Extract the [X, Y] coordinate from the center of the cell holding the provided text.  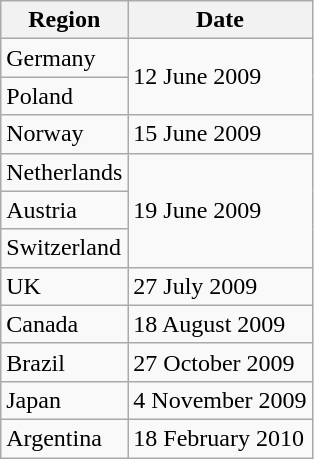
Netherlands [64, 172]
Poland [64, 96]
4 November 2009 [220, 400]
Argentina [64, 438]
Switzerland [64, 248]
Region [64, 20]
Date [220, 20]
Norway [64, 134]
UK [64, 286]
18 August 2009 [220, 324]
18 February 2010 [220, 438]
15 June 2009 [220, 134]
Austria [64, 210]
Canada [64, 324]
Japan [64, 400]
19 June 2009 [220, 210]
Brazil [64, 362]
27 October 2009 [220, 362]
Germany [64, 58]
27 July 2009 [220, 286]
12 June 2009 [220, 77]
